Locate the cell with the specified text and output its [X, Y] center coordinate. 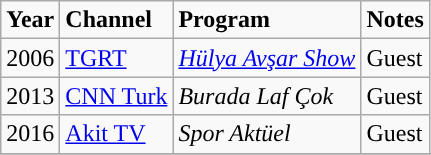
Year [30, 20]
Burada Laf Çok [267, 96]
Channel [116, 20]
Notes [395, 20]
2006 [30, 58]
Spor Aktüel [267, 134]
2016 [30, 134]
2013 [30, 96]
TGRT [116, 58]
Akit TV [116, 134]
CNN Turk [116, 96]
Program [267, 20]
Hülya Avşar Show [267, 58]
